Output the (x, y) coordinate of the center of the cell containing the given text.  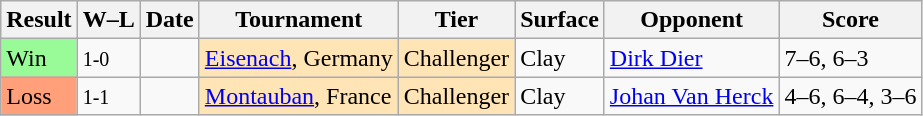
Montauban, France (298, 96)
Score (850, 20)
Tournament (298, 20)
Johan Van Herck (692, 96)
1-0 (108, 58)
Eisenach, Germany (298, 58)
7–6, 6–3 (850, 58)
Surface (560, 20)
Result (39, 20)
Dirk Dier (692, 58)
Opponent (692, 20)
Date (170, 20)
W–L (108, 20)
Win (39, 58)
Loss (39, 96)
4–6, 6–4, 3–6 (850, 96)
Tier (456, 20)
1-1 (108, 96)
